Find where the given text appears and provide that cell's center as (X, Y) coordinate. 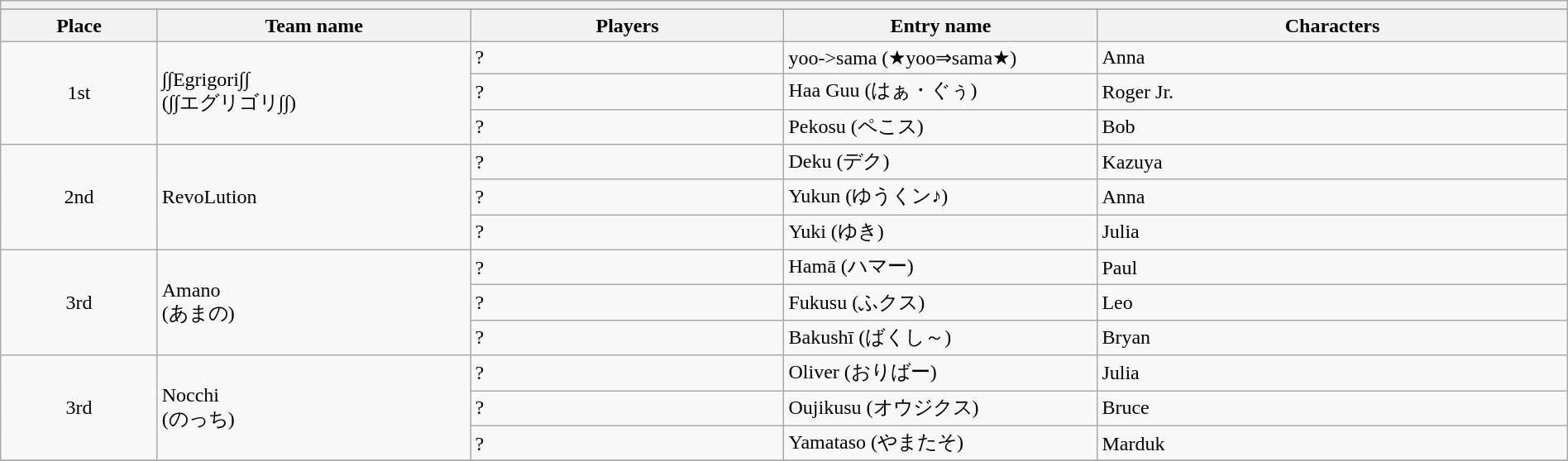
2nd (79, 197)
Yuki (ゆき) (941, 233)
∫∫Egrigori∫∫(∫∫エグリゴリ∫∫) (314, 93)
Leo (1332, 302)
Paul (1332, 268)
Kazuya (1332, 162)
RevoLution (314, 197)
Players (627, 26)
Pekosu (ペこス) (941, 127)
Entry name (941, 26)
Bruce (1332, 408)
Oliver (おりばー) (941, 373)
Place (79, 26)
Bob (1332, 127)
Yukun (ゆうくン♪) (941, 197)
Roger Jr. (1332, 91)
Oujikusu (オウジクス) (941, 408)
Bakushī (ばくし～) (941, 337)
Characters (1332, 26)
Bryan (1332, 337)
Team name (314, 26)
Haa Guu (はぁ・ぐぅ) (941, 91)
Yamataso (やまたそ) (941, 443)
Amano(あまの) (314, 302)
Deku (デク) (941, 162)
Nocchi(のっち) (314, 408)
1st (79, 93)
Hamā (ハマー) (941, 268)
Fukusu (ふクス) (941, 302)
yoo->sama (★yoo⇒sama★) (941, 58)
Marduk (1332, 443)
